Search for the cell housing the specified text and yield its (X, Y) center coordinate. 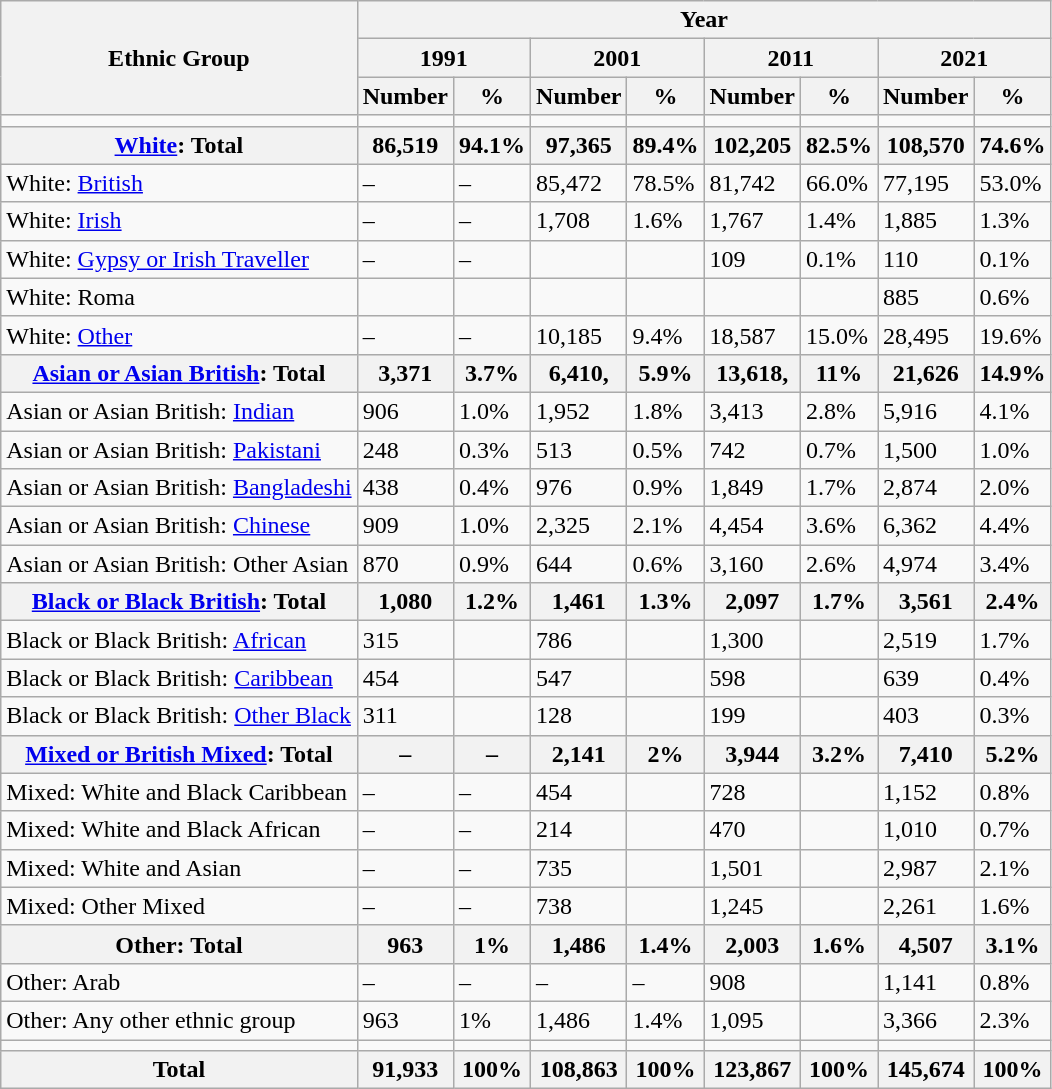
3.1% (1012, 944)
Black or Black British: Other Black (179, 716)
13,618, (752, 373)
21,626 (926, 373)
870 (405, 564)
885 (926, 297)
89.4% (666, 145)
906 (405, 411)
438 (405, 488)
Asian or Asian British: Total (179, 373)
77,195 (926, 183)
White: British (179, 183)
1,080 (405, 602)
3,160 (752, 564)
10,185 (579, 335)
2.8% (838, 411)
311 (405, 716)
White: Irish (179, 221)
639 (926, 678)
145,674 (926, 1070)
3,371 (405, 373)
White: Other (179, 335)
123,867 (752, 1070)
Total (179, 1070)
9.4% (666, 335)
White: Total (179, 145)
3,366 (926, 1020)
82.5% (838, 145)
3,944 (752, 754)
1,501 (752, 868)
4,507 (926, 944)
19.6% (1012, 335)
Ethnic Group (179, 58)
214 (579, 830)
1,152 (926, 792)
Year (704, 20)
4,454 (752, 526)
Asian or Asian British: Pakistani (179, 449)
97,365 (579, 145)
2,141 (579, 754)
315 (405, 640)
1,767 (752, 221)
2021 (964, 58)
976 (579, 488)
786 (579, 640)
513 (579, 449)
2% (666, 754)
85,472 (579, 183)
1,141 (926, 982)
Black or Black British: African (179, 640)
6,410, (579, 373)
14.9% (1012, 373)
1,245 (752, 906)
2.0% (1012, 488)
0.5% (666, 449)
742 (752, 449)
5,916 (926, 411)
470 (752, 830)
1.8% (666, 411)
Black or Black British: Total (179, 602)
66.0% (838, 183)
Other: Arab (179, 982)
Asian or Asian British: Bangladeshi (179, 488)
1,885 (926, 221)
248 (405, 449)
728 (752, 792)
2,874 (926, 488)
4.1% (1012, 411)
Mixed or British Mixed: Total (179, 754)
94.1% (492, 145)
Other: Total (179, 944)
2,003 (752, 944)
110 (926, 259)
1,300 (752, 640)
644 (579, 564)
18,587 (752, 335)
Asian or Asian British: Chinese (179, 526)
2,261 (926, 906)
15.0% (838, 335)
1,849 (752, 488)
3.2% (838, 754)
3.4% (1012, 564)
5.9% (666, 373)
2011 (790, 58)
74.6% (1012, 145)
2.6% (838, 564)
735 (579, 868)
738 (579, 906)
1,500 (926, 449)
81,742 (752, 183)
2,325 (579, 526)
Mixed: White and Asian (179, 868)
53.0% (1012, 183)
102,205 (752, 145)
Mixed: Other Mixed (179, 906)
78.5% (666, 183)
2,987 (926, 868)
1,010 (926, 830)
1,095 (752, 1020)
2.3% (1012, 1020)
3.7% (492, 373)
White: Roma (179, 297)
Black or Black British: Caribbean (179, 678)
7,410 (926, 754)
1,708 (579, 221)
403 (926, 716)
2001 (618, 58)
1.2% (492, 602)
Asian or Asian British: Indian (179, 411)
908 (752, 982)
91,933 (405, 1070)
547 (579, 678)
Mixed: White and Black African (179, 830)
3.6% (838, 526)
199 (752, 716)
Asian or Asian British: Other Asian (179, 564)
3,561 (926, 602)
4.4% (1012, 526)
6,362 (926, 526)
2,097 (752, 602)
4,974 (926, 564)
White: Gypsy or Irish Traveller (179, 259)
128 (579, 716)
1991 (444, 58)
28,495 (926, 335)
1,952 (579, 411)
3,413 (752, 411)
598 (752, 678)
108,863 (579, 1070)
108,570 (926, 145)
Mixed: White and Black Caribbean (179, 792)
11% (838, 373)
5.2% (1012, 754)
2.4% (1012, 602)
2,519 (926, 640)
909 (405, 526)
86,519 (405, 145)
Other: Any other ethnic group (179, 1020)
109 (752, 259)
1,461 (579, 602)
